From the cell containing the given text, extract its center point as (X, Y) coordinate. 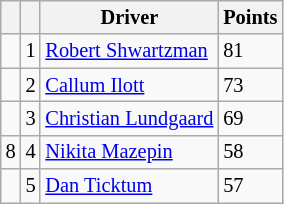
Callum Ilott (129, 85)
Dan Ticktum (129, 186)
69 (250, 118)
1 (31, 51)
Nikita Mazepin (129, 152)
3 (31, 118)
Robert Shwartzman (129, 51)
Points (250, 17)
Driver (129, 17)
8 (11, 152)
5 (31, 186)
4 (31, 152)
73 (250, 85)
2 (31, 85)
Christian Lundgaard (129, 118)
58 (250, 152)
81 (250, 51)
57 (250, 186)
